Detect which cell encompasses the target text, then output its (X, Y) center coordinate. 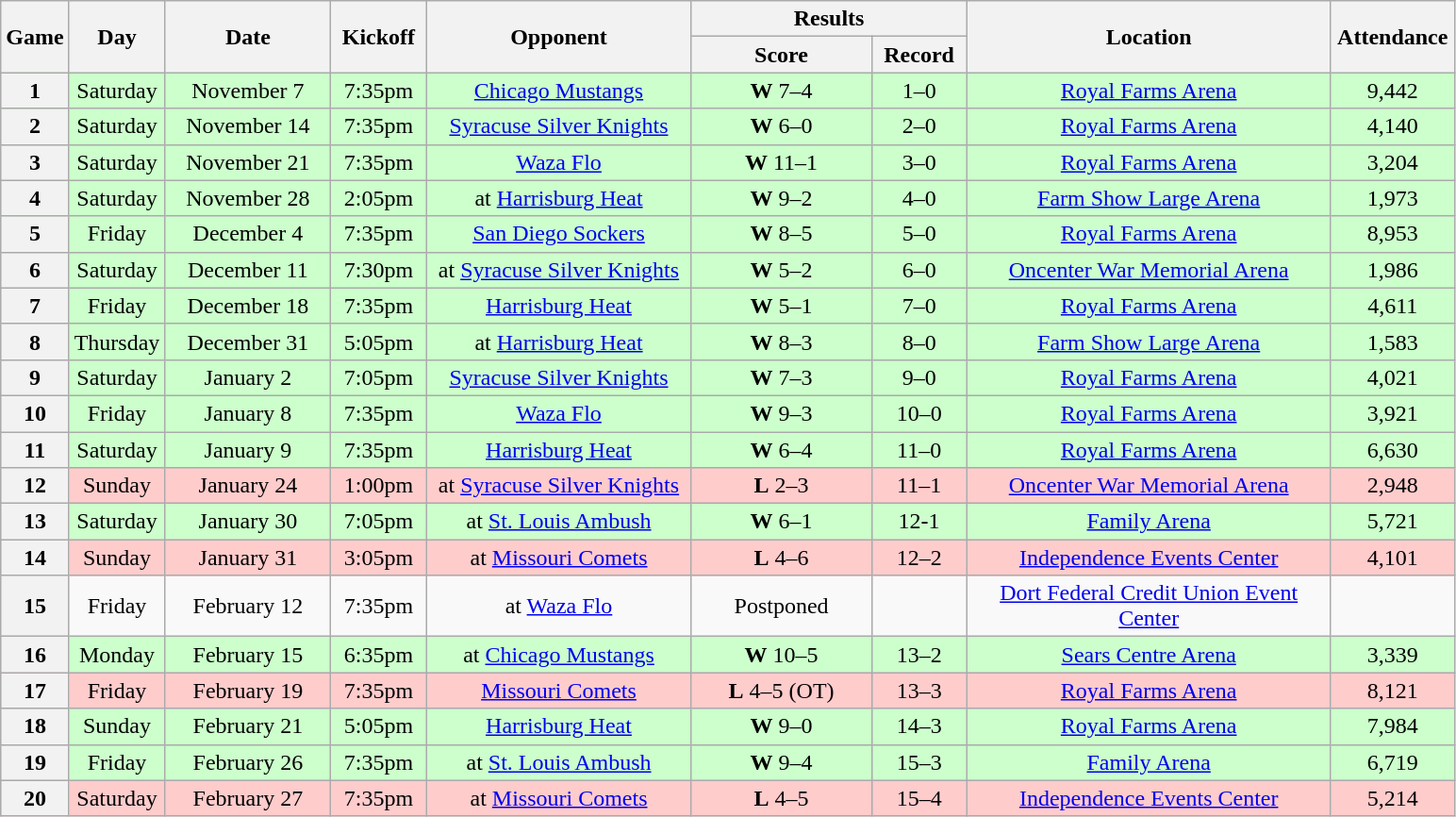
Postponed (781, 606)
8 (35, 342)
6 (35, 270)
November 21 (248, 162)
11–1 (918, 486)
Attendance (1392, 37)
9 (35, 377)
11–0 (918, 450)
W 11–1 (781, 162)
L 4–6 (781, 558)
14 (35, 558)
Monday (117, 655)
3–0 (918, 162)
1,583 (1392, 342)
9–0 (918, 377)
November 28 (248, 198)
February 19 (248, 691)
12-1 (918, 522)
17 (35, 691)
Opponent (558, 37)
9,442 (1392, 91)
W 8–5 (781, 234)
13–2 (918, 655)
Record (918, 55)
11 (35, 450)
5,721 (1392, 522)
3:05pm (379, 558)
5,214 (1392, 798)
5 (35, 234)
January 8 (248, 413)
at Waza Flo (558, 606)
1,986 (1392, 270)
7,984 (1392, 726)
7–0 (918, 306)
Kickoff (379, 37)
W 8–3 (781, 342)
February 21 (248, 726)
19 (35, 762)
15–3 (918, 762)
December 31 (248, 342)
January 31 (248, 558)
February 27 (248, 798)
Sears Centre Arena (1149, 655)
W 9–4 (781, 762)
January 9 (248, 450)
10–0 (918, 413)
W 10–5 (781, 655)
February 26 (248, 762)
November 7 (248, 91)
Thursday (117, 342)
18 (35, 726)
12–2 (918, 558)
6,630 (1392, 450)
San Diego Sockers (558, 234)
Dort Federal Credit Union Event Center (1149, 606)
1 (35, 91)
W 5–1 (781, 306)
Location (1149, 37)
W 6–1 (781, 522)
15 (35, 606)
W 7–4 (781, 91)
2:05pm (379, 198)
13 (35, 522)
February 15 (248, 655)
January 30 (248, 522)
December 4 (248, 234)
January 24 (248, 486)
Score (781, 55)
Missouri Comets (558, 691)
6,719 (1392, 762)
1,973 (1392, 198)
December 11 (248, 270)
Results (829, 19)
5–0 (918, 234)
3 (35, 162)
6:35pm (379, 655)
L 4–5 (OT) (781, 691)
W 7–3 (781, 377)
W 5–2 (781, 270)
W 6–0 (781, 126)
12 (35, 486)
6–0 (918, 270)
Day (117, 37)
2–0 (918, 126)
15–4 (918, 798)
Game (35, 37)
4–0 (918, 198)
W 9–3 (781, 413)
December 18 (248, 306)
L 4–5 (781, 798)
8,121 (1392, 691)
8,953 (1392, 234)
2,948 (1392, 486)
2 (35, 126)
14–3 (918, 726)
4 (35, 198)
November 14 (248, 126)
January 2 (248, 377)
W 9–2 (781, 198)
Chicago Mustangs (558, 91)
1–0 (918, 91)
W 6–4 (781, 450)
4,021 (1392, 377)
February 12 (248, 606)
4,140 (1392, 126)
3,204 (1392, 162)
4,611 (1392, 306)
16 (35, 655)
4,101 (1392, 558)
13–3 (918, 691)
3,339 (1392, 655)
L 2–3 (781, 486)
20 (35, 798)
Date (248, 37)
7 (35, 306)
3,921 (1392, 413)
1:00pm (379, 486)
10 (35, 413)
at Chicago Mustangs (558, 655)
8–0 (918, 342)
W 9–0 (781, 726)
7:30pm (379, 270)
